Detect which cell encompasses the target text, then output its (x, y) center coordinate. 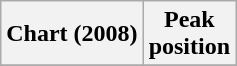
Peakposition (189, 34)
Chart (2008) (72, 34)
